Extract the (x, y) coordinate from the center of the cell holding the provided text.  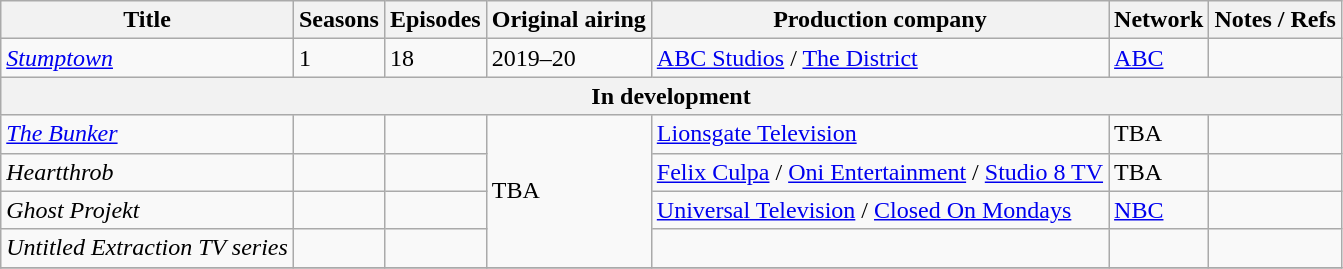
1 (338, 58)
Title (148, 20)
Felix Culpa / Oni Entertainment / Studio 8 TV (880, 172)
ABC (1159, 58)
2019–20 (568, 58)
Ghost Projekt (148, 210)
In development (672, 96)
The Bunker (148, 134)
Network (1159, 20)
Untitled Extraction TV series (148, 248)
18 (435, 58)
ABC Studios / The District (880, 58)
Stumptown (148, 58)
NBC (1159, 210)
Original airing (568, 20)
Notes / Refs (1275, 20)
Production company (880, 20)
Heartthrob (148, 172)
Seasons (338, 20)
Episodes (435, 20)
Universal Television / Closed On Mondays (880, 210)
Lionsgate Television (880, 134)
